Scan for the cell matching the given text and deliver its [x, y] coordinate at center. 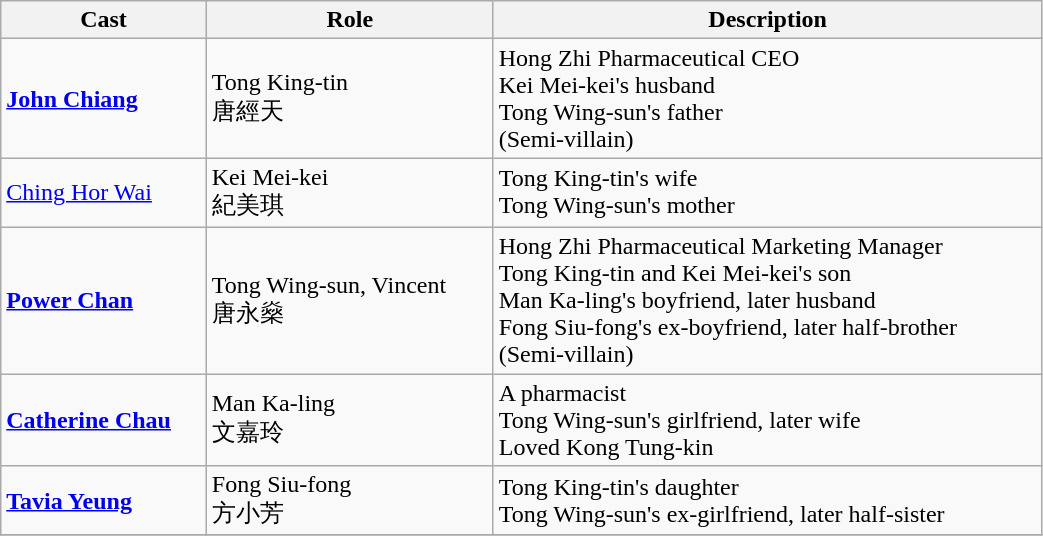
Tong King-tin's daughterTong Wing-sun's ex-girlfriend, later half-sister [768, 501]
Kei Mei-kei紀美琪 [350, 193]
Man Ka-ling文嘉玲 [350, 420]
Tong Wing-sun, Vincent唐永燊 [350, 300]
Role [350, 20]
Ching Hor Wai [104, 193]
Tavia Yeung [104, 501]
Tong King-tin唐經天 [350, 98]
A pharmacistTong Wing-sun's girlfriend, later wifeLoved Kong Tung-kin [768, 420]
Catherine Chau [104, 420]
Tong King-tin's wifeTong Wing-sun's mother [768, 193]
Fong Siu-fong方小芳 [350, 501]
Cast [104, 20]
Description [768, 20]
Hong Zhi Pharmaceutical CEOKei Mei-kei's husbandTong Wing-sun's father(Semi-villain) [768, 98]
Power Chan [104, 300]
John Chiang [104, 98]
